Return the (x, y) coordinate for the center point of the cell that contains the specified text.  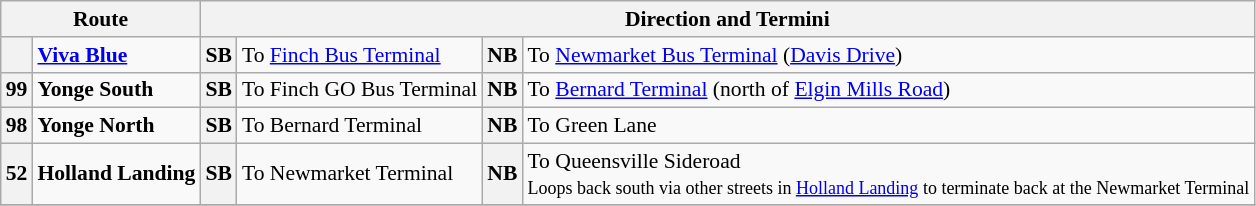
Direction and Termini (727, 19)
Yonge North (116, 126)
To Newmarket Bus Terminal (Davis Drive) (888, 55)
To Newmarket Terminal (360, 174)
To Finch Bus Terminal (360, 55)
Route (101, 19)
To Finch GO Bus Terminal (360, 90)
52 (17, 174)
Yonge South (116, 90)
To Bernard Terminal (360, 126)
Holland Landing (116, 174)
To Bernard Terminal (north of Elgin Mills Road) (888, 90)
To Queensville Sideroad Loops back south via other streets in Holland Landing to terminate back at the Newmarket Terminal (888, 174)
98 (17, 126)
Viva Blue (116, 55)
To Green Lane (888, 126)
99 (17, 90)
